From the cell containing the given text, extract its center point as (X, Y) coordinate. 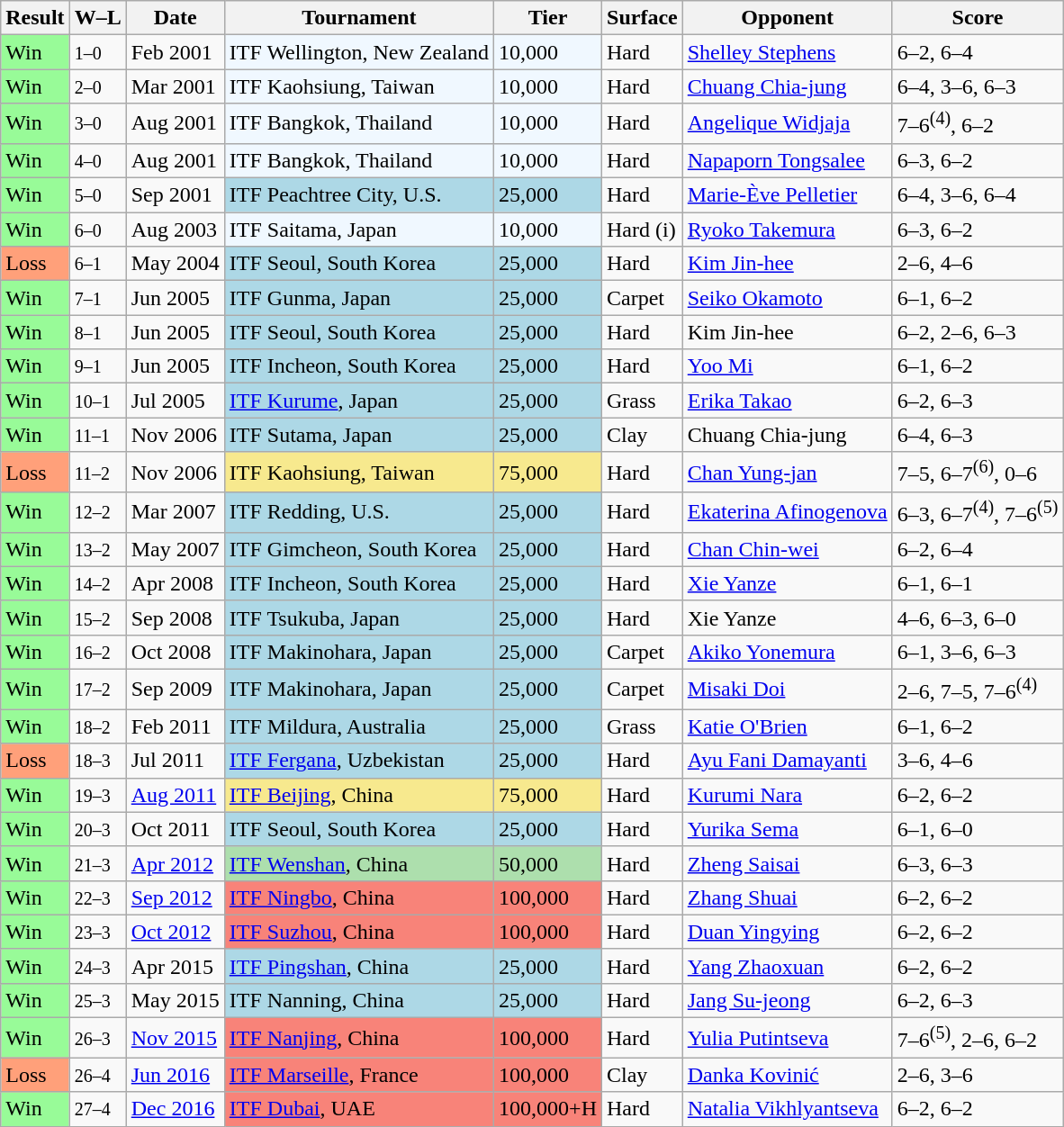
9–1 (97, 366)
50,000 (548, 863)
Apr 2008 (175, 583)
Aug 2011 (175, 795)
Ekaterina Afinogenova (787, 513)
7–6(5), 2–6, 6–2 (978, 1039)
ITF Gunma, Japan (358, 298)
17–2 (97, 690)
Chan Yung-jan (787, 472)
10–1 (97, 401)
Jun 2016 (175, 1075)
23–3 (97, 932)
Sep 2001 (175, 195)
Natalia Vikhlyantseva (787, 1109)
Feb 2001 (175, 52)
Dec 2016 (175, 1109)
6–1, 6–1 (978, 583)
Akiko Yonemura (787, 652)
ITF Gimcheon, South Korea (358, 549)
Zheng Saisai (787, 863)
Yurika Sema (787, 829)
ITF Nanjing, China (358, 1039)
Katie O'Brien (787, 726)
Yoo Mi (787, 366)
Opponent (787, 18)
Ayu Fani Damayanti (787, 761)
26–4 (97, 1075)
Sep 2012 (175, 897)
20–3 (97, 829)
Ryoko Takemura (787, 230)
Nov 2015 (175, 1039)
2–6, 7–5, 7–6(4) (978, 690)
13–2 (97, 549)
Mar 2001 (175, 86)
Yang Zhaoxuan (787, 966)
7–6(4), 6–2 (978, 124)
Sep 2008 (175, 618)
21–3 (97, 863)
Surface (643, 18)
7–1 (97, 298)
ITF Sutama, Japan (358, 435)
11–1 (97, 435)
ITF Pingshan, China (358, 966)
Shelley Stephens (787, 52)
Kurumi Nara (787, 795)
2–6, 3–6 (978, 1075)
26–3 (97, 1039)
7–5, 6–7(6), 0–6 (978, 472)
ITF Tsukuba, Japan (358, 618)
Mar 2007 (175, 513)
Result (35, 18)
ITF Nanning, China (358, 1000)
May 2015 (175, 1000)
ITF Dubai, UAE (358, 1109)
Apr 2012 (175, 863)
Hard (i) (643, 230)
Tournament (358, 18)
Napaporn Tongsalee (787, 160)
May 2004 (175, 264)
Seiko Okamoto (787, 298)
ITF Ningbo, China (358, 897)
Sep 2009 (175, 690)
6–3, 6–7(4), 7–6(5) (978, 513)
15–2 (97, 618)
Jang Su-jeong (787, 1000)
W–L (97, 18)
6–4, 6–3 (978, 435)
14–2 (97, 583)
Apr 2015 (175, 966)
6–1 (97, 264)
ITF Fergana, Uzbekistan (358, 761)
Score (978, 18)
Yulia Putintseva (787, 1039)
24–3 (97, 966)
1–0 (97, 52)
2–0 (97, 86)
ITF Beijing, China (358, 795)
18–3 (97, 761)
Jul 2005 (175, 401)
ITF Saitama, Japan (358, 230)
19–3 (97, 795)
Feb 2011 (175, 726)
6–4, 3–6, 6–4 (978, 195)
Jul 2011 (175, 761)
Aug 2003 (175, 230)
27–4 (97, 1109)
12–2 (97, 513)
Tier (548, 18)
6–1, 6–0 (978, 829)
ITF Wellington, New Zealand (358, 52)
6–2, 2–6, 6–3 (978, 332)
ITF Suzhou, China (358, 932)
May 2007 (175, 549)
6–0 (97, 230)
Oct 2008 (175, 652)
ITF Wenshan, China (358, 863)
Oct 2011 (175, 829)
Angelique Widjaja (787, 124)
Erika Takao (787, 401)
16–2 (97, 652)
25–3 (97, 1000)
6–3, 6–3 (978, 863)
ITF Marseille, France (358, 1075)
ITF Kurume, Japan (358, 401)
Danka Kovinić (787, 1075)
22–3 (97, 897)
18–2 (97, 726)
3–0 (97, 124)
4–0 (97, 160)
Date (175, 18)
ITF Mildura, Australia (358, 726)
Duan Yingying (787, 932)
4–6, 6–3, 6–0 (978, 618)
8–1 (97, 332)
ITF Peachtree City, U.S. (358, 195)
Oct 2012 (175, 932)
11–2 (97, 472)
6–4, 3–6, 6–3 (978, 86)
Misaki Doi (787, 690)
Zhang Shuai (787, 897)
6–1, 3–6, 6–3 (978, 652)
5–0 (97, 195)
100,000+H (548, 1109)
2–6, 4–6 (978, 264)
3–6, 4–6 (978, 761)
Chan Chin-wei (787, 549)
ITF Redding, U.S. (358, 513)
Marie-Ève Pelletier (787, 195)
